Determine the (x, y) coordinate at the center of the cell enclosing the given text.  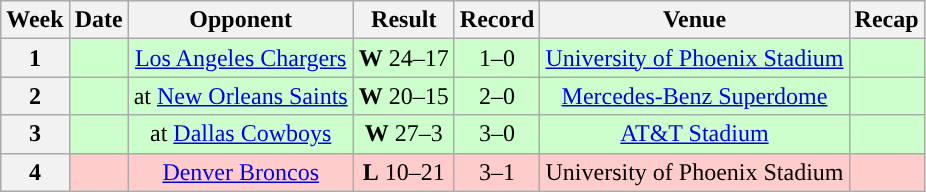
Denver Broncos (240, 172)
Record (497, 20)
Recap (886, 20)
Los Angeles Chargers (240, 58)
3–0 (497, 134)
L 10–21 (404, 172)
AT&T Stadium (694, 134)
1–0 (497, 58)
at New Orleans Saints (240, 96)
Date (98, 20)
Mercedes-Benz Superdome (694, 96)
W 24–17 (404, 58)
Result (404, 20)
W 27–3 (404, 134)
3–1 (497, 172)
Venue (694, 20)
at Dallas Cowboys (240, 134)
4 (35, 172)
W 20–15 (404, 96)
2 (35, 96)
Week (35, 20)
2–0 (497, 96)
3 (35, 134)
Opponent (240, 20)
1 (35, 58)
